Capture the cell that displays the provided text and extract its [x, y] central coordinate. 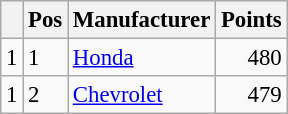
Chevrolet [142, 95]
Honda [142, 58]
Points [252, 20]
Pos [46, 20]
480 [252, 58]
479 [252, 95]
2 [46, 95]
Manufacturer [142, 20]
